Scan for the cell matching the given text and deliver its (X, Y) coordinate at center. 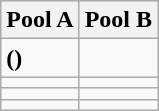
Pool A (40, 20)
Pool B (118, 20)
() (40, 58)
